Locate the cell with the specified text and output its (X, Y) center coordinate. 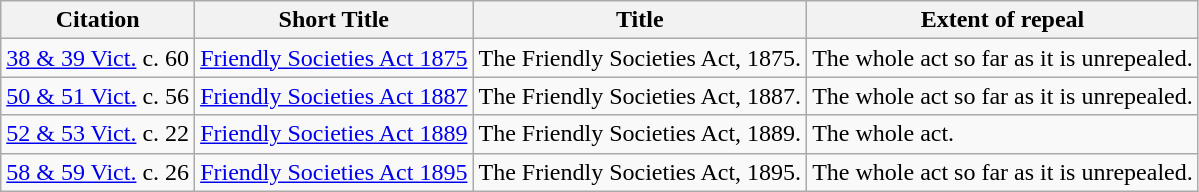
58 & 59 Vict. c. 26 (98, 172)
The Friendly Societies Act, 1875. (640, 58)
Title (640, 20)
38 & 39 Vict. c. 60 (98, 58)
The Friendly Societies Act, 1889. (640, 134)
Friendly Societies Act 1875 (334, 58)
Short Title (334, 20)
52 & 53 Vict. c. 22 (98, 134)
Friendly Societies Act 1887 (334, 96)
Citation (98, 20)
The Friendly Societies Act, 1887. (640, 96)
Friendly Societies Act 1895 (334, 172)
Friendly Societies Act 1889 (334, 134)
50 & 51 Vict. c. 56 (98, 96)
The whole act. (1003, 134)
The Friendly Societies Act, 1895. (640, 172)
Extent of repeal (1003, 20)
